Find where the given text appears and provide that cell's center as [x, y] coordinate. 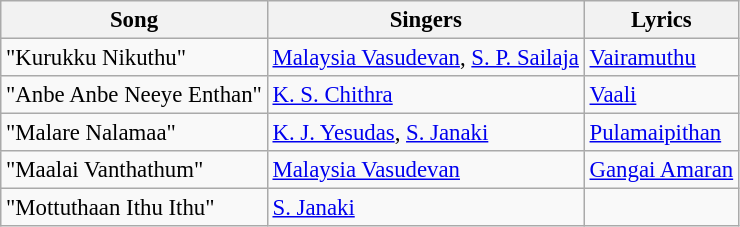
"Mottuthaan Ithu Ithu" [134, 208]
K. J. Yesudas, S. Janaki [426, 133]
K. S. Chithra [426, 95]
Song [134, 20]
"Malare Nalamaa" [134, 133]
"Anbe Anbe Neeye Enthan" [134, 95]
Gangai Amaran [661, 170]
Malaysia Vasudevan, S. P. Sailaja [426, 58]
"Kurukku Nikuthu" [134, 58]
Pulamaipithan [661, 133]
S. Janaki [426, 208]
Vairamuthu [661, 58]
Lyrics [661, 20]
Singers [426, 20]
Malaysia Vasudevan [426, 170]
"Maalai Vanthathum" [134, 170]
Vaali [661, 95]
